Pinpoint the cell where the given text exists, returning its (X, Y) midpoint coordinate. 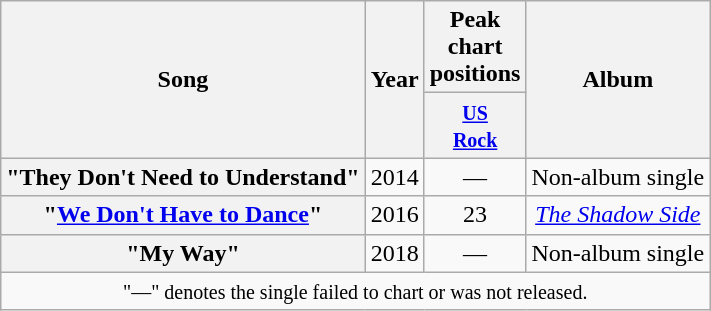
23 (475, 215)
Year (394, 80)
"They Don't Need to Understand" (183, 177)
"—" denotes the single failed to chart or was not released. (356, 291)
"My Way" (183, 253)
Song (183, 80)
Album (618, 80)
Peakchartpositions (475, 47)
2016 (394, 215)
The Shadow Side (618, 215)
2018 (394, 253)
USRock (475, 126)
"We Don't Have to Dance" (183, 215)
2014 (394, 177)
